Search for the cell housing the specified text and yield its [x, y] center coordinate. 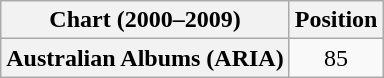
Australian Albums (ARIA) [145, 58]
85 [336, 58]
Chart (2000–2009) [145, 20]
Position [336, 20]
